From the cell containing the given text, extract its center point as [x, y] coordinate. 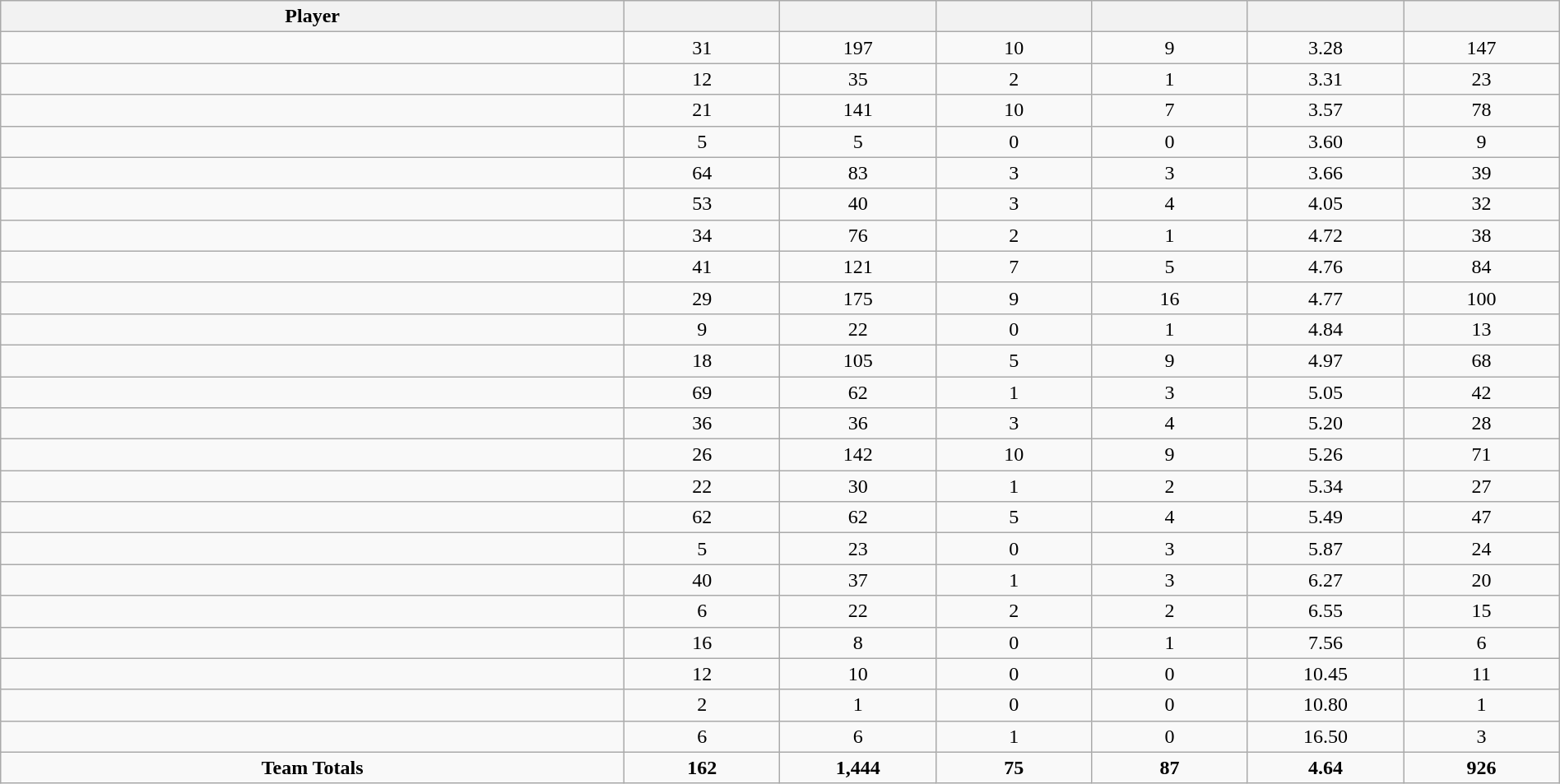
1,444 [857, 768]
5.49 [1325, 517]
20 [1481, 580]
32 [1481, 204]
8 [857, 643]
37 [857, 580]
69 [703, 392]
76 [857, 235]
30 [857, 486]
142 [857, 455]
11 [1481, 674]
197 [857, 48]
4.76 [1325, 267]
34 [703, 235]
4.72 [1325, 235]
121 [857, 267]
Player [313, 16]
42 [1481, 392]
3.66 [1325, 173]
100 [1481, 298]
84 [1481, 267]
4.84 [1325, 329]
10.45 [1325, 674]
38 [1481, 235]
13 [1481, 329]
3.31 [1325, 79]
Team Totals [313, 768]
4.05 [1325, 204]
53 [703, 204]
4.97 [1325, 360]
75 [1014, 768]
5.20 [1325, 424]
10.80 [1325, 705]
27 [1481, 486]
26 [703, 455]
5.05 [1325, 392]
162 [703, 768]
68 [1481, 360]
15 [1481, 611]
6.55 [1325, 611]
28 [1481, 424]
3.28 [1325, 48]
47 [1481, 517]
926 [1481, 768]
5.87 [1325, 549]
71 [1481, 455]
7.56 [1325, 643]
3.57 [1325, 110]
5.26 [1325, 455]
21 [703, 110]
64 [703, 173]
78 [1481, 110]
35 [857, 79]
41 [703, 267]
31 [703, 48]
5.34 [1325, 486]
16.50 [1325, 736]
105 [857, 360]
83 [857, 173]
39 [1481, 173]
4.64 [1325, 768]
175 [857, 298]
4.77 [1325, 298]
3.60 [1325, 141]
6.27 [1325, 580]
87 [1170, 768]
29 [703, 298]
147 [1481, 48]
24 [1481, 549]
141 [857, 110]
18 [703, 360]
